Return the (x, y) coordinate for the center point of the cell that contains the specified text.  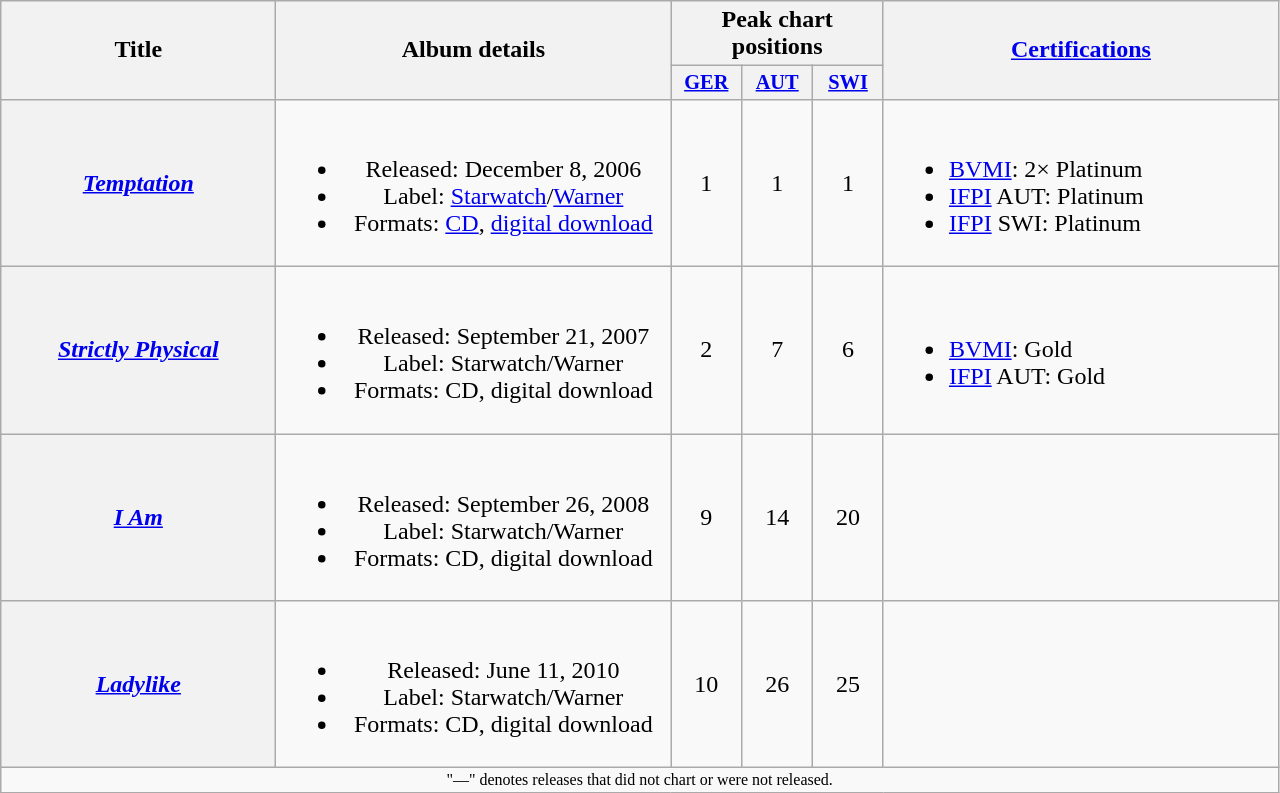
25 (848, 684)
BVMI: GoldIFPI AUT: Gold (1080, 350)
Released: June 11, 2010Label: Starwatch/WarnerFormats: CD, digital download (474, 684)
Title (138, 50)
20 (848, 518)
14 (778, 518)
Ladylike (138, 684)
6 (848, 350)
"—" denotes releases that did not chart or were not released. (640, 780)
Released: December 8, 2006Label: Starwatch/WarnerFormats: CD, digital download (474, 182)
I Am (138, 518)
SWI (848, 83)
Peak chart positions (778, 34)
Released: September 21, 2007Label: Starwatch/WarnerFormats: CD, digital download (474, 350)
7 (778, 350)
Album details (474, 50)
AUT (778, 83)
9 (706, 518)
GER (706, 83)
Certifications (1080, 50)
Released: September 26, 2008Label: Starwatch/WarnerFormats: CD, digital download (474, 518)
Strictly Physical (138, 350)
2 (706, 350)
10 (706, 684)
Temptation (138, 182)
26 (778, 684)
BVMI: 2× PlatinumIFPI AUT: PlatinumIFPI SWI: Platinum (1080, 182)
